Identify which cell holds the provided text, then report its (x, y) central coordinate. 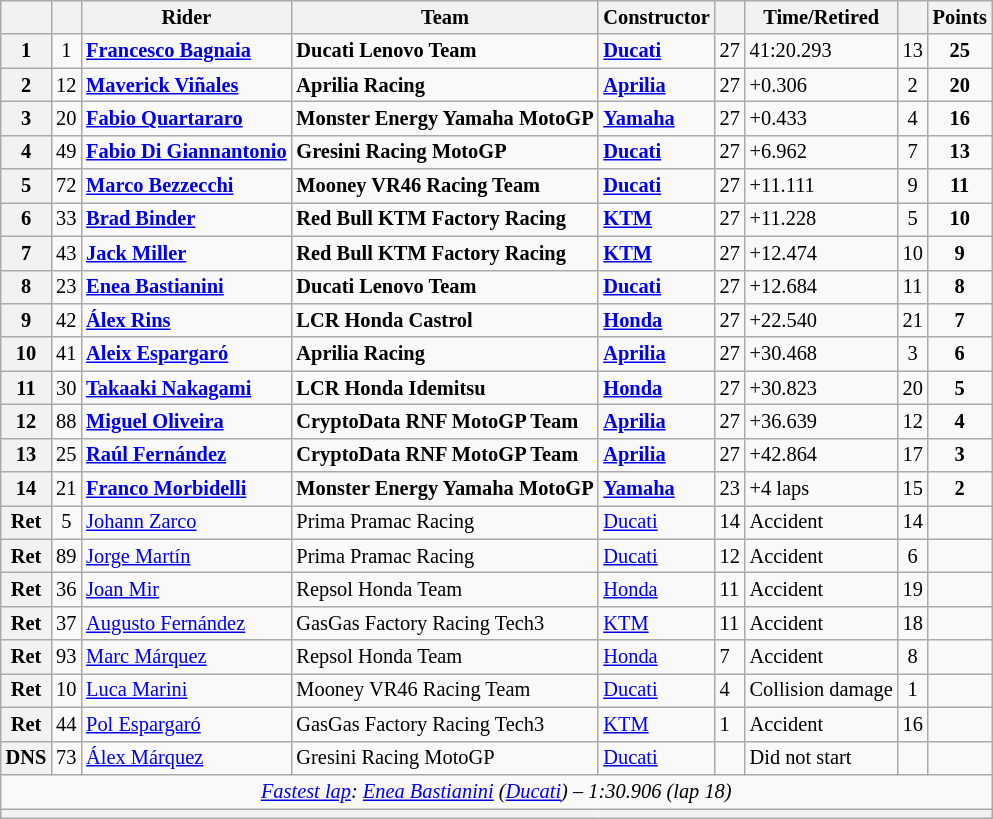
Raúl Fernández (186, 455)
Johann Zarco (186, 522)
Álex Rins (186, 320)
Collision damage (822, 690)
Constructor (656, 17)
LCR Honda Idemitsu (444, 388)
Enea Bastianini (186, 287)
Álex Márquez (186, 758)
33 (66, 219)
Fastest lap: Enea Bastianini (Ducati) – 1:30.906 (lap 18) (496, 791)
41 (66, 354)
DNS (26, 758)
Points (960, 17)
36 (66, 589)
43 (66, 253)
+22.540 (822, 320)
Team (444, 17)
Rider (186, 17)
Marco Bezzecchi (186, 186)
+0.433 (822, 118)
+30.468 (822, 354)
Francesco Bagnaia (186, 51)
19 (913, 589)
37 (66, 623)
93 (66, 657)
+11.228 (822, 219)
73 (66, 758)
+36.639 (822, 421)
Pol Espargaró (186, 724)
Jack Miller (186, 253)
Brad Binder (186, 219)
Luca Marini (186, 690)
Aleix Espargaró (186, 354)
Marc Márquez (186, 657)
30 (66, 388)
Did not start (822, 758)
+30.823 (822, 388)
49 (66, 152)
Jorge Martín (186, 556)
+6.962 (822, 152)
+0.306 (822, 85)
Augusto Fernández (186, 623)
+11.111 (822, 186)
+42.864 (822, 455)
42 (66, 320)
Time/Retired (822, 17)
LCR Honda Castrol (444, 320)
72 (66, 186)
Joan Mir (186, 589)
Fabio Di Giannantonio (186, 152)
18 (913, 623)
Fabio Quartararo (186, 118)
Takaaki Nakagami (186, 388)
41:20.293 (822, 51)
+12.474 (822, 253)
15 (913, 489)
88 (66, 421)
89 (66, 556)
Maverick Viñales (186, 85)
+4 laps (822, 489)
Franco Morbidelli (186, 489)
+12.684 (822, 287)
44 (66, 724)
17 (913, 455)
Miguel Oliveira (186, 421)
